Return (X, Y) of the center of cell containing provided text 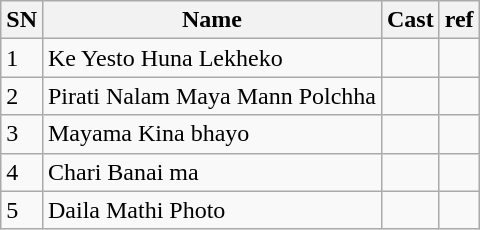
5 (22, 210)
Ke Yesto Huna Lekheko (212, 58)
3 (22, 134)
SN (22, 20)
ref (459, 20)
Daila Mathi Photo (212, 210)
4 (22, 172)
Cast (410, 20)
2 (22, 96)
Name (212, 20)
1 (22, 58)
Pirati Nalam Maya Mann Polchha (212, 96)
Chari Banai ma (212, 172)
Mayama Kina bhayo (212, 134)
